Return [X, Y] of the center of cell containing provided text 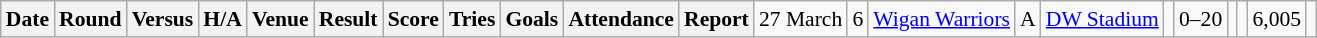
H/A [222, 19]
0–20 [1200, 19]
Venue [280, 19]
6,005 [1278, 19]
Tries [472, 19]
Date [28, 19]
Score [414, 19]
Round [90, 19]
DW Stadium [1102, 19]
A [1028, 19]
Wigan Warriors [942, 19]
Attendance [621, 19]
Versus [163, 19]
Result [348, 19]
Report [716, 19]
Goals [532, 19]
27 March [800, 19]
6 [858, 19]
